Scan for the cell matching the given text and deliver its (x, y) coordinate at center. 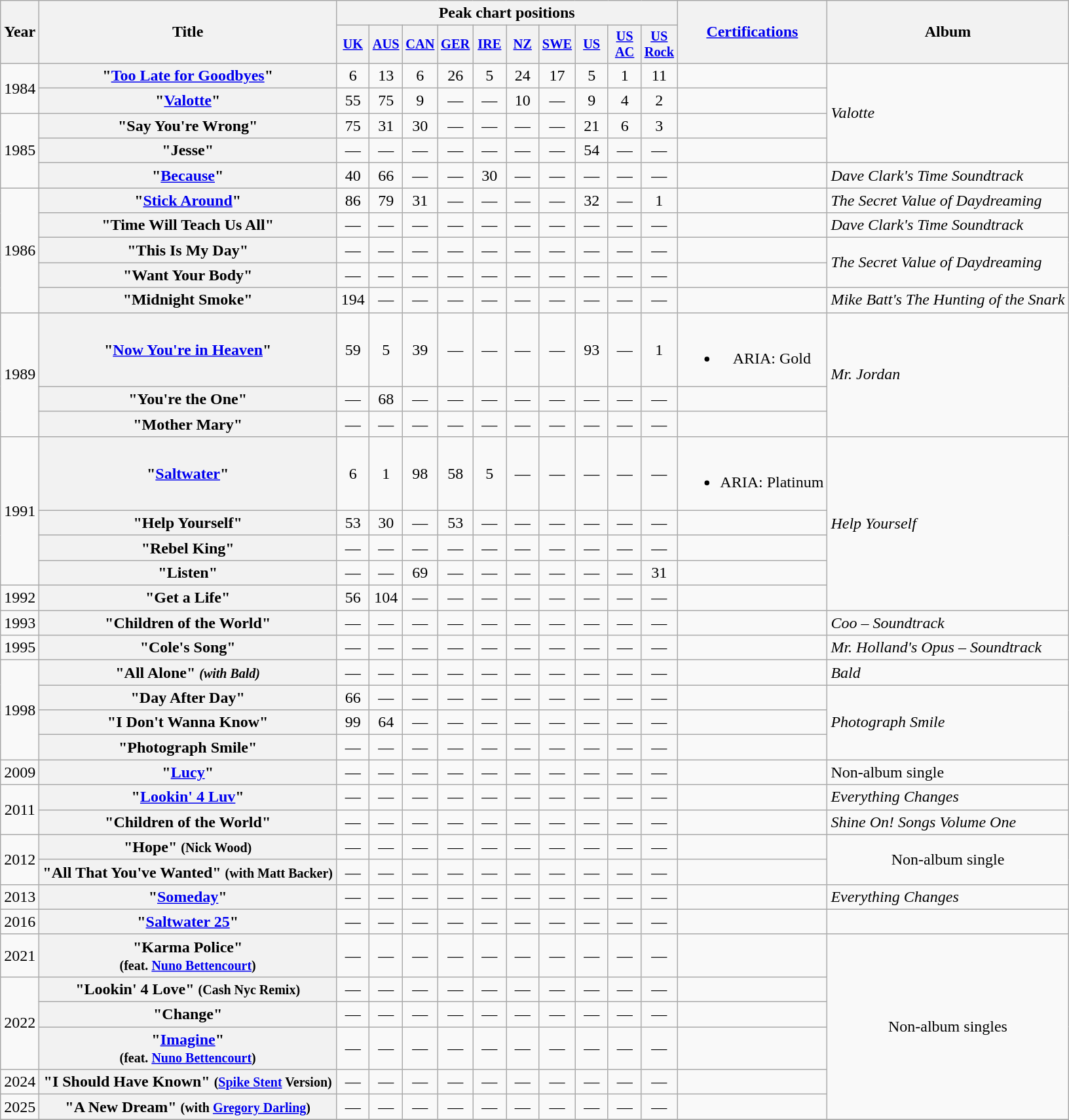
USAC (624, 45)
"Lucy" (188, 772)
Bald (948, 673)
2016 (20, 922)
"I Don't Wanna Know" (188, 722)
Shine On! Songs Volume One (948, 822)
Title (188, 32)
Non-album singles (948, 1026)
"Because" (188, 176)
2012 (20, 859)
2013 (20, 897)
"Rebel King" (188, 548)
"All Alone" (with Bald) (188, 673)
"Jesse" (188, 151)
54 (591, 151)
99 (352, 722)
1992 (20, 598)
69 (420, 572)
2011 (20, 810)
"Change" (188, 1015)
4 (624, 101)
2021 (20, 955)
"Saltwater" (188, 473)
"Too Late for Goodbyes" (188, 75)
56 (352, 598)
39 (420, 350)
58 (455, 473)
17 (557, 75)
55 (352, 101)
1998 (20, 710)
32 (591, 200)
104 (386, 598)
1986 (20, 250)
2009 (20, 772)
"Valotte" (188, 101)
86 (352, 200)
"Karma Police" (feat. Nuno Bettencourt) (188, 955)
ARIA: Platinum (752, 473)
1993 (20, 623)
Coo – Soundtrack (948, 623)
59 (352, 350)
IRE (489, 45)
"Now You're in Heaven" (188, 350)
2 (659, 101)
"Lookin' 4 Love" (Cash Nyc Remix) (188, 989)
1991 (20, 511)
Certifications (752, 32)
Valotte (948, 113)
"A New Dream" (with Gregory Darling) (188, 1107)
1985 (20, 151)
Photograph Smile (948, 722)
"Get a Life" (188, 598)
13 (386, 75)
CAN (420, 45)
"Imagine"(feat. Nuno Bettencourt) (188, 1048)
GER (455, 45)
ARIA: Gold (752, 350)
93 (591, 350)
AUS (386, 45)
Mike Batt's The Hunting of the Snark (948, 300)
Help Yourself (948, 523)
"Someday" (188, 897)
2024 (20, 1082)
"This Is My Day" (188, 250)
"Photograph Smile" (188, 747)
64 (386, 722)
24 (523, 75)
Year (20, 32)
26 (455, 75)
"Lookin' 4 Luv" (188, 797)
11 (659, 75)
Peak chart positions (506, 13)
194 (352, 300)
NZ (523, 45)
"Want Your Body" (188, 275)
68 (386, 399)
USRock (659, 45)
"Say You're Wrong" (188, 126)
US (591, 45)
Mr. Jordan (948, 375)
"Midnight Smoke" (188, 300)
"Listen" (188, 572)
Mr. Holland's Opus – Soundtrack (948, 648)
1989 (20, 375)
"You're the One" (188, 399)
1984 (20, 88)
2025 (20, 1107)
98 (420, 473)
"Cole's Song" (188, 648)
"Help Yourself" (188, 523)
"Time Will Teach Us All" (188, 225)
2022 (20, 1023)
1995 (20, 648)
"Mother Mary" (188, 424)
"Stick Around" (188, 200)
Album (948, 32)
79 (386, 200)
"Day After Day" (188, 698)
UK (352, 45)
40 (352, 176)
"All That You've Wanted" (with Matt Backer) (188, 872)
3 (659, 126)
"Hope" (Nick Wood) (188, 847)
"I Should Have Known" (Spike Stent Version) (188, 1082)
21 (591, 126)
SWE (557, 45)
"Saltwater 25" (188, 922)
10 (523, 101)
